Pinpoint the cell where the given text exists, returning its (x, y) midpoint coordinate. 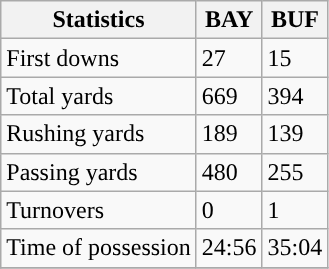
480 (229, 172)
189 (229, 134)
Time of possession (99, 248)
15 (295, 58)
139 (295, 134)
35:04 (295, 248)
BUF (295, 20)
Statistics (99, 20)
394 (295, 96)
27 (229, 58)
255 (295, 172)
First downs (99, 58)
Turnovers (99, 210)
669 (229, 96)
24:56 (229, 248)
Total yards (99, 96)
0 (229, 210)
1 (295, 210)
Rushing yards (99, 134)
BAY (229, 20)
Passing yards (99, 172)
